Output the (x, y) coordinate of the center of the cell containing the given text.  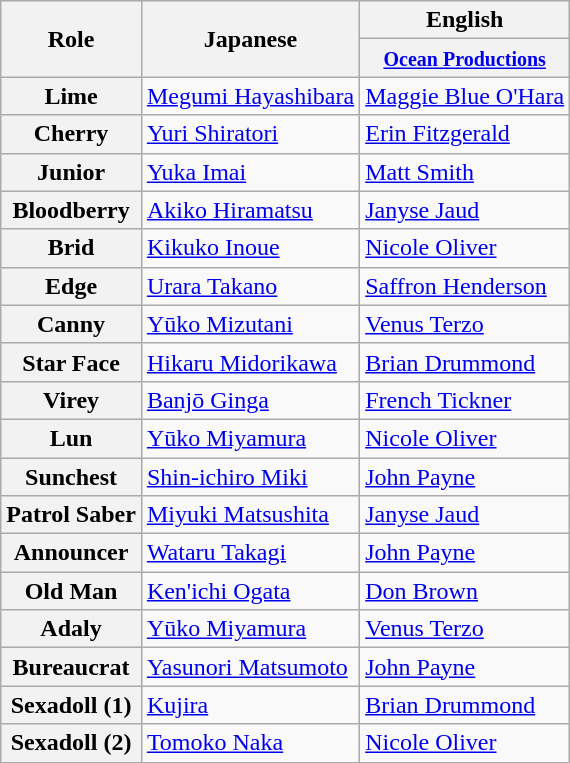
Kujira (250, 705)
Yuka Imai (250, 172)
Maggie Blue O'Hara (465, 96)
Saffron Henderson (465, 286)
Akiko Hiramatsu (250, 210)
Banjō Ginga (250, 400)
Sexadoll (1) (72, 705)
Yūko Mizutani (250, 324)
English (465, 20)
Sunchest (72, 477)
Tomoko Naka (250, 743)
Hikaru Midorikawa (250, 362)
French Tickner (465, 400)
Urara Takano (250, 286)
Sexadoll (2) (72, 743)
Bloodberry (72, 210)
Miyuki Matsushita (250, 515)
Ken'ichi Ogata (250, 591)
Old Man (72, 591)
Role (72, 39)
Star Face (72, 362)
Cherry (72, 134)
Yuri Shiratori (250, 134)
Edge (72, 286)
Announcer (72, 553)
Megumi Hayashibara (250, 96)
Kikuko Inoue (250, 248)
Junior (72, 172)
Lime (72, 96)
Don Brown (465, 591)
Yasunori Matsumoto (250, 667)
Lun (72, 438)
Bureaucrat (72, 667)
Erin Fitzgerald (465, 134)
Adaly (72, 629)
Japanese (250, 39)
Shin-ichiro Miki (250, 477)
Virey (72, 400)
Patrol Saber (72, 515)
Ocean Productions (465, 58)
Wataru Takagi (250, 553)
Matt Smith (465, 172)
Canny (72, 324)
Brid (72, 248)
